Search for the cell housing the specified text and yield its (x, y) center coordinate. 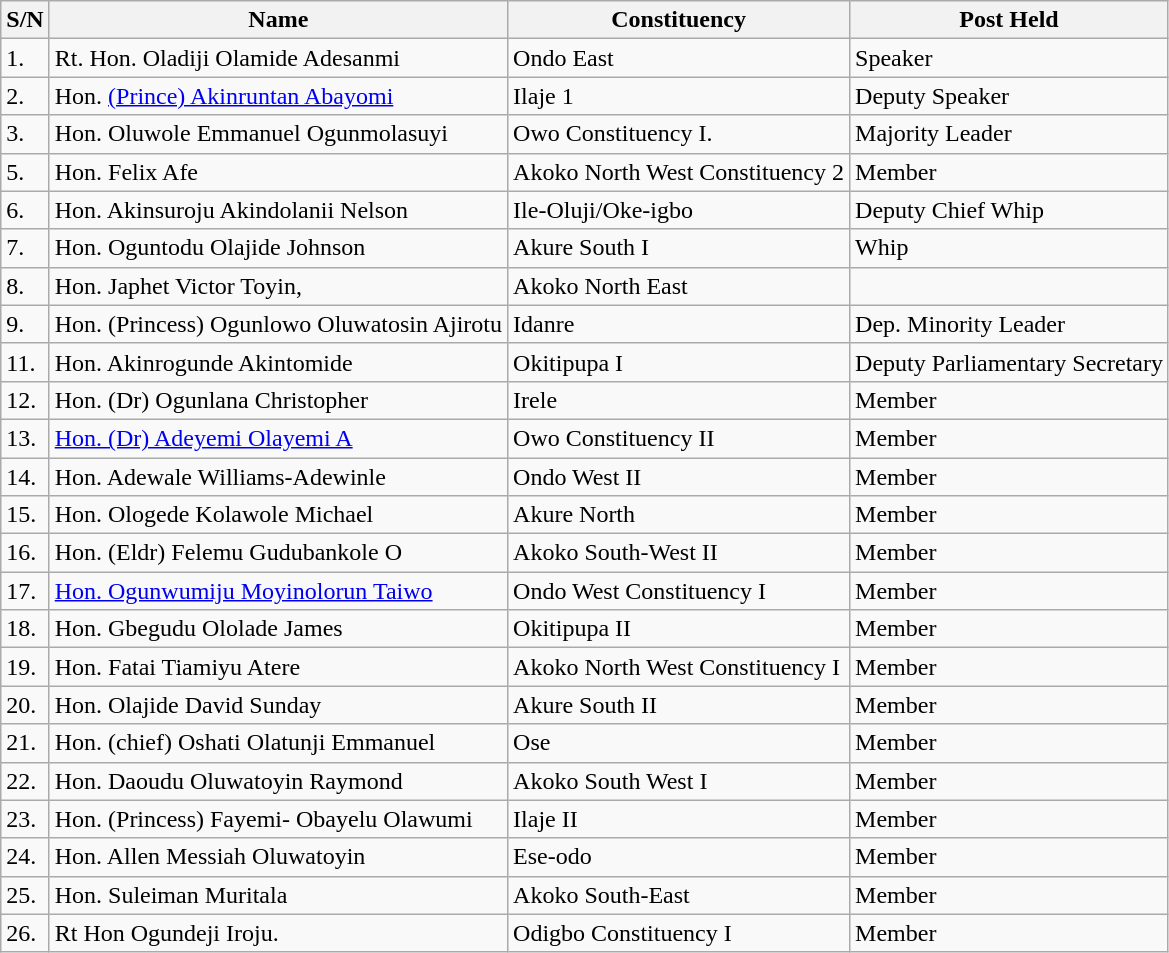
Deputy Chief Whip (1010, 210)
Hon. Oguntodu Olajide Johnson (278, 248)
Okitipupa II (679, 629)
Post Held (1010, 20)
Deputy Speaker (1010, 96)
Hon. Ologede Kolawole Michael (278, 515)
Hon. Suleiman Muritala (278, 895)
Irele (679, 400)
Hon. Akinrogunde Akintomide (278, 362)
3. (25, 134)
21. (25, 743)
Akoko South West I (679, 781)
Name (278, 20)
12. (25, 400)
Constituency (679, 20)
26. (25, 933)
Ese-odo (679, 857)
Hon. Ogunwumiju Moyinolorun Taiwo (278, 591)
25. (25, 895)
Ilaje 1 (679, 96)
Idanre (679, 324)
15. (25, 515)
24. (25, 857)
9. (25, 324)
Rt Hon Ogundeji Iroju. (278, 933)
Akure North (679, 515)
Hon. Daoudu Oluwatoyin Raymond (278, 781)
Ondo West II (679, 477)
17. (25, 591)
7. (25, 248)
Owo Constituency I. (679, 134)
Rt. Hon. Oladiji Olamide Adesanmi (278, 58)
8. (25, 286)
Majority Leader (1010, 134)
Hon. Fatai Tiamiyu Atere (278, 667)
11. (25, 362)
6. (25, 210)
Akure South II (679, 705)
Akoko North East (679, 286)
19. (25, 667)
Whip (1010, 248)
23. (25, 819)
14. (25, 477)
Deputy Parliamentary Secretary (1010, 362)
18. (25, 629)
Hon. Felix Afe (278, 172)
2. (25, 96)
Okitipupa I (679, 362)
16. (25, 553)
Hon. (chief) Oshati Olatunji Emmanuel (278, 743)
Akoko South-West II (679, 553)
Hon. (Princess) Fayemi- Obayelu Olawumi (278, 819)
Owo Constituency II (679, 438)
Dep. Minority Leader (1010, 324)
Speaker (1010, 58)
5. (25, 172)
Hon. Olajide David Sunday (278, 705)
Ondo West Constituency I (679, 591)
Hon. Akinsuroju Akindolanii Nelson (278, 210)
Hon. (Eldr) Felemu Gudubankole O (278, 553)
Hon. (Princess) Ogunlowo Oluwatosin Ajirotu (278, 324)
Hon. Japhet Victor Toyin, (278, 286)
Hon. Oluwole Emmanuel Ogunmolasuyi (278, 134)
Ilaje II (679, 819)
Ondo East (679, 58)
Akure South I (679, 248)
Hon. (Dr) Ogunlana Christopher (278, 400)
Ile-Oluji/Oke-igbo (679, 210)
22. (25, 781)
Akoko North West Constituency I (679, 667)
1. (25, 58)
13. (25, 438)
Hon. Allen Messiah Oluwatoyin (278, 857)
Hon. (Dr) Adeyemi Olayemi A (278, 438)
20. (25, 705)
Hon. (Prince) Akinruntan Abayomi (278, 96)
Odigbo Constituency I (679, 933)
S/N (25, 20)
Hon. Gbegudu Ololade James (278, 629)
Hon. Adewale Williams-Adewinle (278, 477)
Akoko North West Constituency 2 (679, 172)
Akoko South-East (679, 895)
Ose (679, 743)
